Capture the cell that displays the provided text and extract its [x, y] central coordinate. 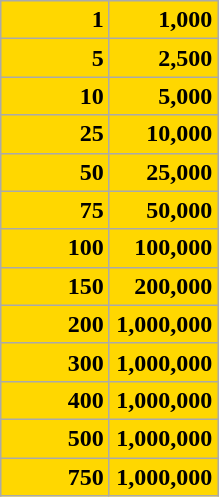
400 [56, 400]
10,000 [164, 134]
150 [56, 286]
1,000 [164, 20]
5 [56, 58]
5,000 [164, 96]
750 [56, 477]
100 [56, 248]
100,000 [164, 248]
75 [56, 210]
200,000 [164, 286]
300 [56, 362]
50,000 [164, 210]
200 [56, 324]
10 [56, 96]
2,500 [164, 58]
25 [56, 134]
1 [56, 20]
50 [56, 172]
25,000 [164, 172]
500 [56, 438]
